Locate the cell with the specified text and output its (x, y) center coordinate. 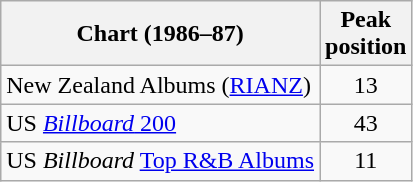
US Billboard 200 (160, 123)
US Billboard Top R&B Albums (160, 161)
11 (366, 161)
New Zealand Albums (RIANZ) (160, 85)
Chart (1986–87) (160, 34)
13 (366, 85)
43 (366, 123)
Peakposition (366, 34)
